Locate the cell with the specified text and output its (x, y) center coordinate. 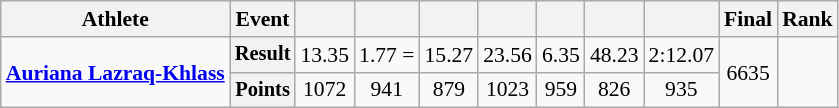
48.23 (614, 55)
Athlete (116, 19)
6635 (748, 72)
1072 (324, 90)
Event (263, 19)
15.27 (450, 55)
Final (748, 19)
959 (561, 90)
Rank (808, 19)
Auriana Lazraq-Khlass (116, 72)
Points (263, 90)
941 (386, 90)
13.35 (324, 55)
Result (263, 55)
2:12.07 (682, 55)
1.77 = (386, 55)
23.56 (508, 55)
6.35 (561, 55)
826 (614, 90)
935 (682, 90)
1023 (508, 90)
879 (450, 90)
